Capture the cell that displays the provided text and extract its (x, y) central coordinate. 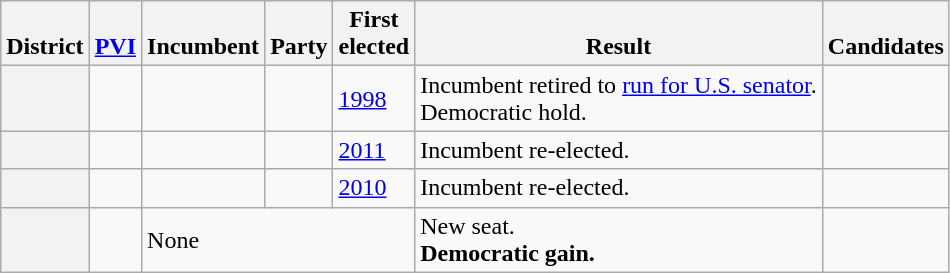
Incumbent retired to run for U.S. senator.Democratic hold. (619, 98)
PVI (115, 34)
District (45, 34)
Firstelected (374, 34)
None (278, 240)
New seat.Democratic gain. (619, 240)
Result (619, 34)
Party (299, 34)
Candidates (886, 34)
Incumbent (204, 34)
1998 (374, 98)
2010 (374, 188)
2011 (374, 150)
